Return the [x, y] coordinate for the center point of the cell that contains the specified text.  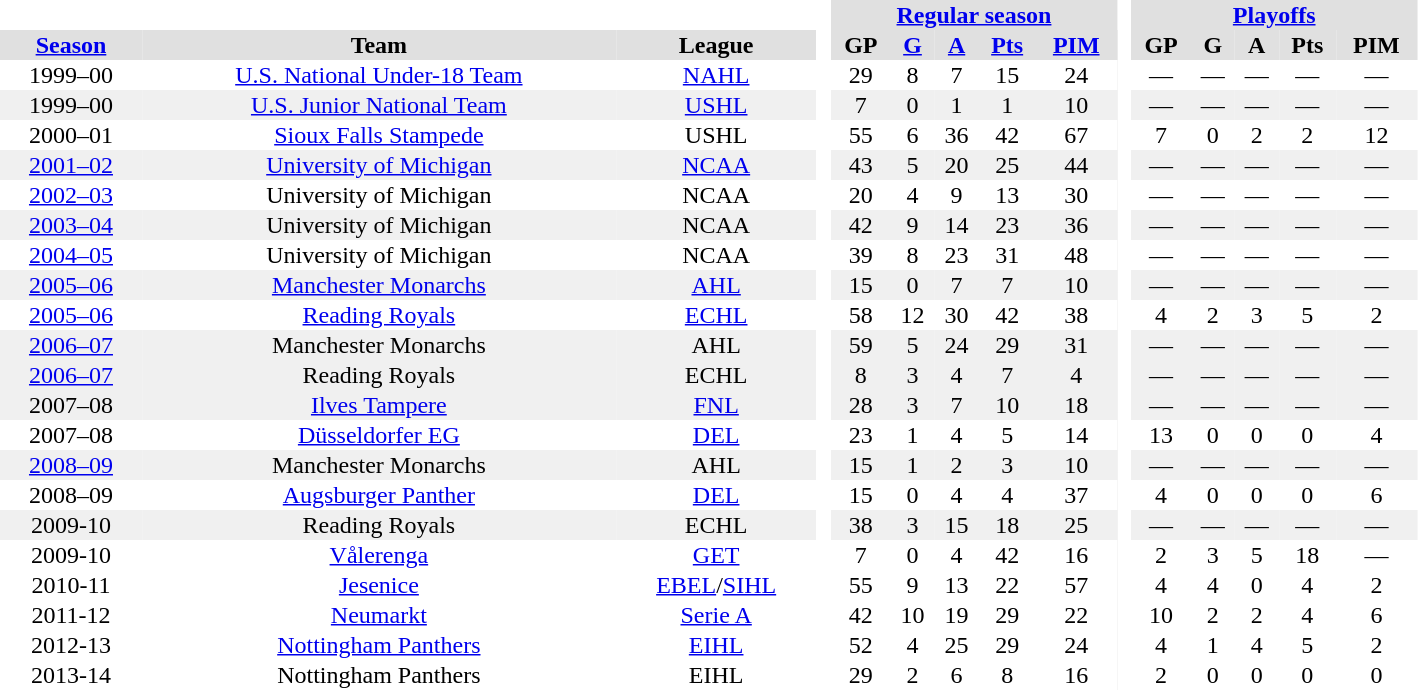
GET [716, 555]
59 [860, 345]
Regular season [974, 15]
2004–05 [71, 255]
Düsseldorfer EG [379, 435]
19 [957, 615]
37 [1076, 495]
57 [1076, 585]
44 [1076, 165]
2002–03 [71, 195]
2011-12 [71, 615]
Sioux Falls Stampede [379, 135]
Neumarkt [379, 615]
58 [860, 315]
Ilves Tampere [379, 405]
2012-13 [71, 645]
Serie A [716, 615]
U.S. Junior National Team [379, 105]
EBEL/SIHL [716, 585]
43 [860, 165]
52 [860, 645]
Augsburger Panther [379, 495]
Vålerenga [379, 555]
League [716, 45]
Playoffs [1274, 15]
2010-11 [71, 585]
2000–01 [71, 135]
2001–02 [71, 165]
67 [1076, 135]
Season [71, 45]
28 [860, 405]
2013-14 [71, 675]
2003–04 [71, 225]
Jesenice [379, 585]
U.S. National Under-18 Team [379, 75]
39 [860, 255]
FNL [716, 405]
48 [1076, 255]
NAHL [716, 75]
Team [379, 45]
